Provide the [x, y] coordinate of the cell's center where the given text is located.  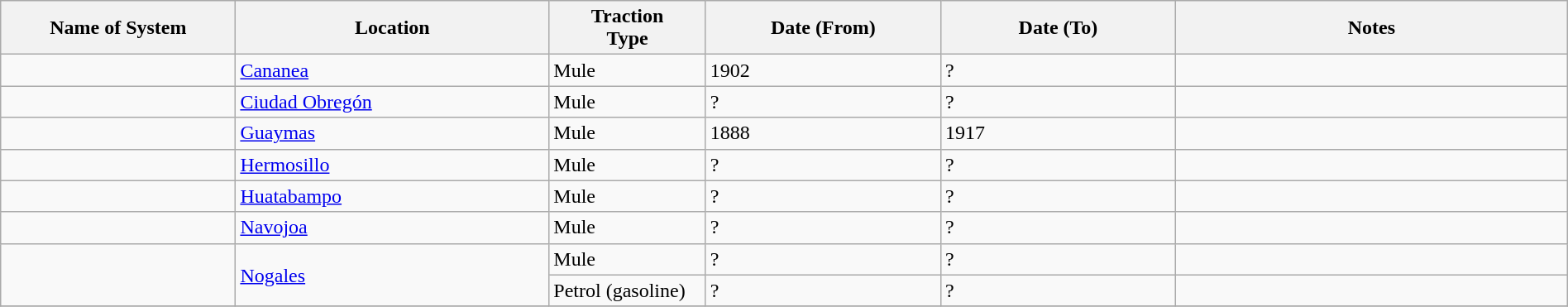
Location [392, 28]
Date (From) [823, 28]
Nogales [392, 275]
Hermosillo [392, 165]
Notes [1372, 28]
Ciudad Obregón [392, 102]
1902 [823, 70]
1917 [1058, 133]
Guaymas [392, 133]
Huatabampo [392, 196]
Cananea [392, 70]
Name of System [118, 28]
1888 [823, 133]
Date (To) [1058, 28]
Navojoa [392, 228]
Petrol (gasoline) [627, 290]
TractionType [627, 28]
